Scan for the cell matching the given text and deliver its (x, y) coordinate at center. 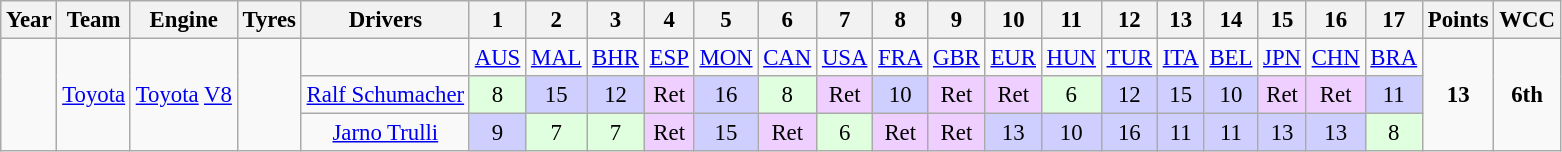
BRA (1394, 58)
14 (1231, 20)
ESP (669, 58)
2 (556, 20)
GBR (956, 58)
Year (29, 20)
WCC (1527, 20)
Points (1458, 20)
Jarno Trulli (385, 133)
HUN (1071, 58)
AUS (497, 58)
1 (497, 20)
TUR (1129, 58)
CAN (788, 58)
Drivers (385, 20)
5 (726, 20)
CHN (1336, 58)
3 (616, 20)
ITA (1180, 58)
MON (726, 58)
EUR (1013, 58)
FRA (900, 58)
Tyres (269, 20)
17 (1394, 20)
4 (669, 20)
USA (845, 58)
Engine (184, 20)
BEL (1231, 58)
MAL (556, 58)
Ralf Schumacher (385, 95)
JPN (1282, 58)
Toyota V8 (184, 96)
Team (94, 20)
6th (1527, 96)
BHR (616, 58)
Toyota (94, 96)
